For the text-containing cell, return its midpoint in (X, Y) coordinate format. 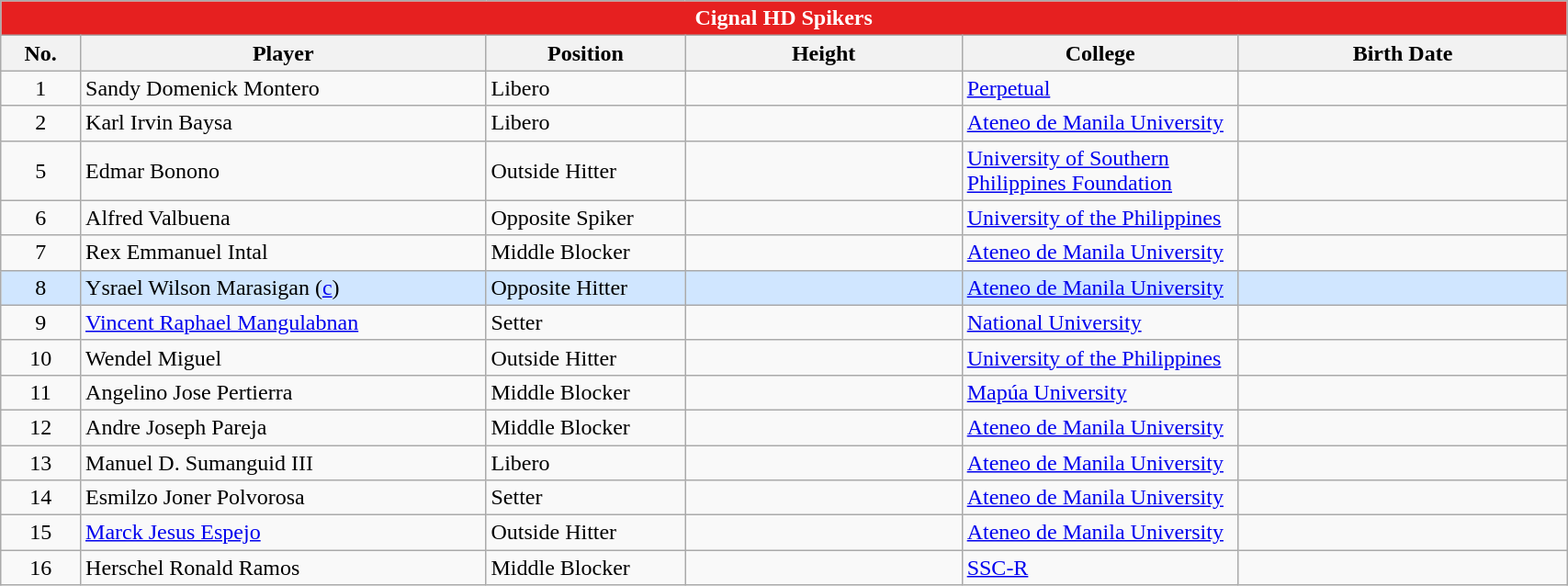
Mapúa University (1100, 392)
Andre Joseph Pareja (283, 427)
SSC-R (1100, 568)
Alfred Valbuena (283, 218)
Player (283, 53)
7 (40, 253)
College (1100, 53)
Opposite Hitter (586, 287)
No. (40, 53)
Ysrael Wilson Marasigan (c) (283, 287)
Marck Jesus Espejo (283, 533)
Birth Date (1402, 53)
Karl Irvin Baysa (283, 123)
National University (1100, 322)
Opposite Spiker (586, 218)
11 (40, 392)
Height (823, 53)
12 (40, 427)
2 (40, 123)
6 (40, 218)
15 (40, 533)
Edmar Bonono (283, 171)
5 (40, 171)
Sandy Domenick Montero (283, 88)
Position (586, 53)
13 (40, 462)
10 (40, 357)
Angelino Jose Pertierra (283, 392)
University of Southern Philippines Foundation (1100, 171)
8 (40, 287)
14 (40, 498)
16 (40, 568)
Vincent Raphael Mangulabnan (283, 322)
Manuel D. Sumanguid III (283, 462)
1 (40, 88)
Rex Emmanuel Intal (283, 253)
Wendel Miguel (283, 357)
9 (40, 322)
Perpetual (1100, 88)
Herschel Ronald Ramos (283, 568)
Esmilzo Joner Polvorosa (283, 498)
Cignal HD Spikers (784, 18)
